Determine the [X, Y] coordinate at the center of the cell enclosing the given text.  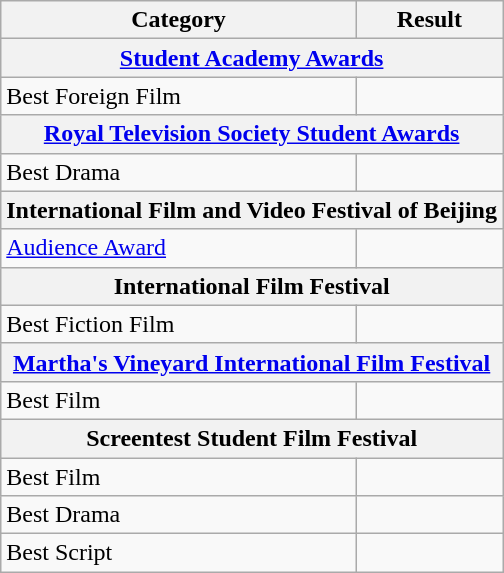
Best Script [178, 553]
Result [429, 20]
Category [178, 20]
Royal Television Society Student Awards [252, 134]
Audience Award [178, 248]
Screentest Student Film Festival [252, 438]
International Film Festival [252, 286]
Student Academy Awards [252, 58]
Best Fiction Film [178, 324]
International Film and Video Festival of Beijing [252, 210]
Best Foreign Film [178, 96]
Martha's Vineyard International Film Festival [252, 362]
